Return the (X, Y) coordinate for the center point of the cell that contains the specified text.  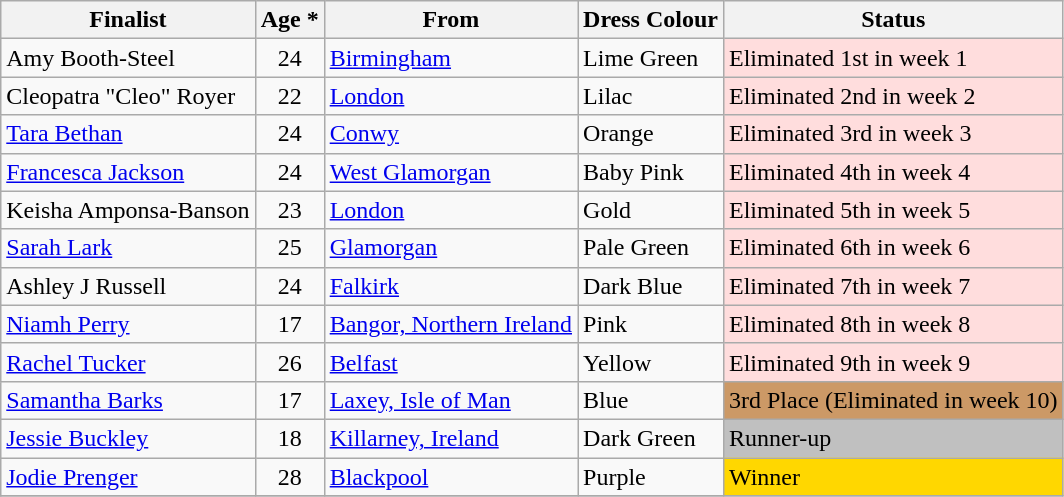
Falkirk (450, 286)
Rachel Tucker (128, 362)
3rd Place (Eliminated in week 10) (893, 400)
West Glamorgan (450, 172)
Age * (290, 20)
Pale Green (651, 248)
Eliminated 4th in week 4 (893, 172)
Birmingham (450, 58)
Conwy (450, 134)
Gold (651, 210)
Belfast (450, 362)
Eliminated 1st in week 1 (893, 58)
Dark Blue (651, 286)
25 (290, 248)
Eliminated 2nd in week 2 (893, 96)
26 (290, 362)
Tara Bethan (128, 134)
Status (893, 20)
Samantha Barks (128, 400)
Ashley J Russell (128, 286)
Runner-up (893, 438)
Dress Colour (651, 20)
Eliminated 6th in week 6 (893, 248)
Lime Green (651, 58)
Eliminated 3rd in week 3 (893, 134)
Cleopatra "Cleo" Royer (128, 96)
Blackpool (450, 477)
Eliminated 5th in week 5 (893, 210)
23 (290, 210)
Finalist (128, 20)
Francesca Jackson (128, 172)
Eliminated 7th in week 7 (893, 286)
Bangor, Northern Ireland (450, 324)
Glamorgan (450, 248)
Pink (651, 324)
Eliminated 9th in week 9 (893, 362)
Dark Green (651, 438)
Killarney, Ireland (450, 438)
Blue (651, 400)
Jodie Prenger (128, 477)
28 (290, 477)
22 (290, 96)
From (450, 20)
Niamh Perry (128, 324)
Winner (893, 477)
Orange (651, 134)
Amy Booth-Steel (128, 58)
Yellow (651, 362)
Eliminated 8th in week 8 (893, 324)
Baby Pink (651, 172)
Keisha Amponsa-Banson (128, 210)
Sarah Lark (128, 248)
18 (290, 438)
Purple (651, 477)
Lilac (651, 96)
Jessie Buckley (128, 438)
Laxey, Isle of Man (450, 400)
